Detect which cell encompasses the target text, then output its (X, Y) center coordinate. 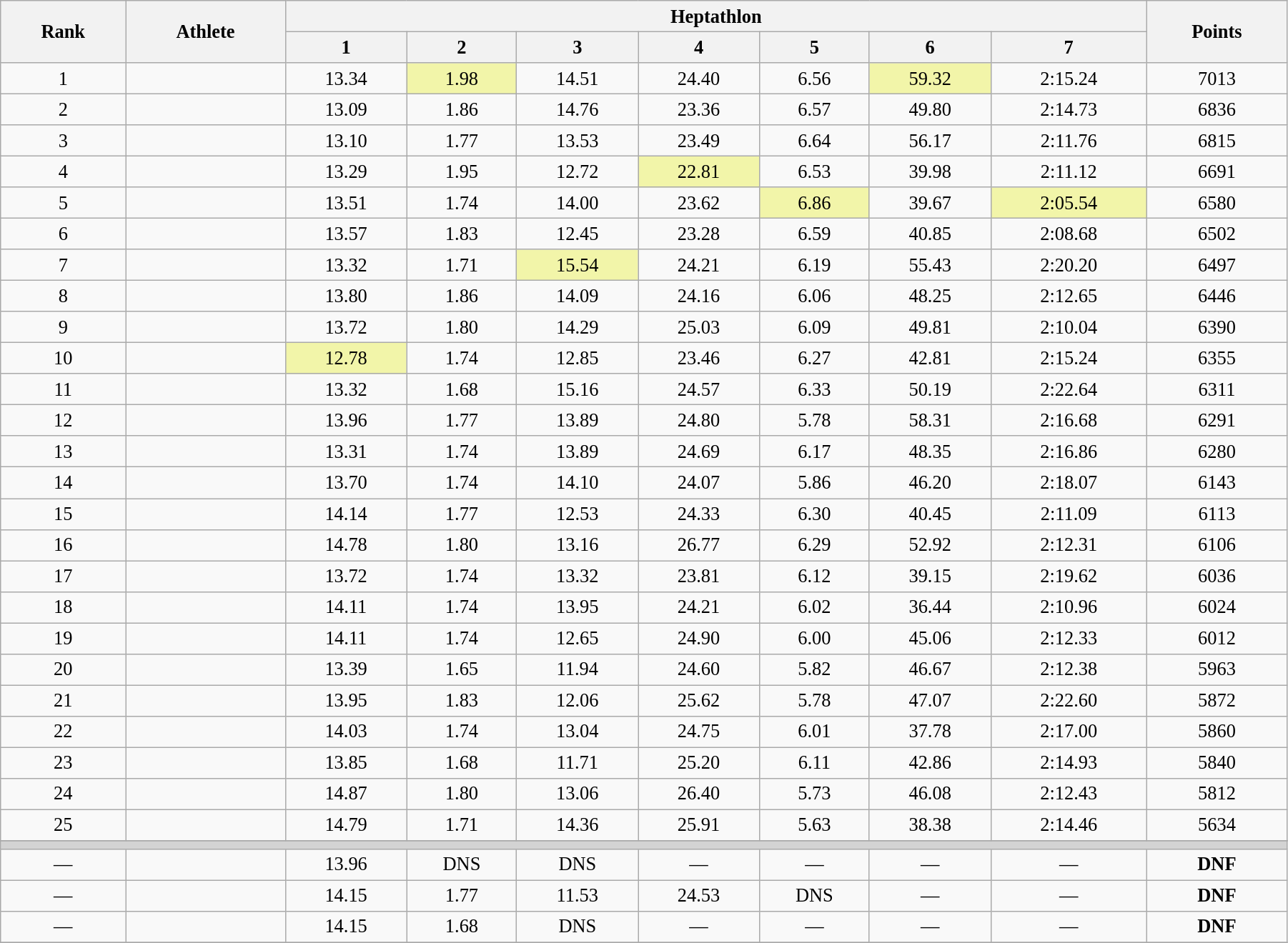
5860 (1217, 732)
6.30 (814, 514)
14.79 (346, 825)
12.65 (578, 638)
12.72 (578, 171)
2:22.64 (1069, 389)
56.17 (930, 141)
6.86 (814, 203)
15.54 (578, 265)
12.45 (578, 234)
21 (63, 700)
6106 (1217, 545)
13.06 (578, 794)
6497 (1217, 265)
8 (63, 296)
23.36 (699, 109)
6.59 (814, 234)
13.29 (346, 171)
13.16 (578, 545)
6.29 (814, 545)
12.53 (578, 514)
13 (63, 451)
13.04 (578, 732)
42.81 (930, 358)
2:18.07 (1069, 483)
5634 (1217, 825)
55.43 (930, 265)
6.27 (814, 358)
14 (63, 483)
42.86 (930, 762)
14.00 (578, 203)
23.28 (699, 234)
25.20 (699, 762)
14.09 (578, 296)
14.87 (346, 794)
52.92 (930, 545)
1.98 (462, 78)
24.75 (699, 732)
2:05.54 (1069, 203)
6.33 (814, 389)
6280 (1217, 451)
20 (63, 669)
14.29 (578, 327)
46.67 (930, 669)
14.03 (346, 732)
48.35 (930, 451)
Rank (63, 31)
2:11.76 (1069, 141)
13.85 (346, 762)
Points (1217, 31)
2:08.68 (1069, 234)
38.38 (930, 825)
5.63 (814, 825)
46.08 (930, 794)
2:11.09 (1069, 514)
24.07 (699, 483)
13.10 (346, 141)
Athlete (206, 31)
2:14.46 (1069, 825)
24.57 (699, 389)
40.45 (930, 514)
13.53 (578, 141)
6.64 (814, 141)
46.20 (930, 483)
6815 (1217, 141)
13.51 (346, 203)
6.17 (814, 451)
15 (63, 514)
22 (63, 732)
1.65 (462, 669)
11.94 (578, 669)
12.78 (346, 358)
39.15 (930, 576)
6.57 (814, 109)
6.11 (814, 762)
2:20.20 (1069, 265)
2:17.00 (1069, 732)
6.53 (814, 171)
6502 (1217, 234)
11.53 (578, 896)
5963 (1217, 669)
Heptathlon (716, 16)
23.62 (699, 203)
2:10.04 (1069, 327)
2:10.96 (1069, 607)
49.80 (930, 109)
6.19 (814, 265)
17 (63, 576)
25.91 (699, 825)
11 (63, 389)
12 (63, 420)
2:16.86 (1069, 451)
40.85 (930, 234)
13.80 (346, 296)
6024 (1217, 607)
24.80 (699, 420)
14.76 (578, 109)
6.00 (814, 638)
22.81 (699, 171)
6.01 (814, 732)
23.46 (699, 358)
9 (63, 327)
2:11.12 (1069, 171)
5.82 (814, 669)
12.06 (578, 700)
24.16 (699, 296)
6355 (1217, 358)
6446 (1217, 296)
13.34 (346, 78)
6.02 (814, 607)
5.86 (814, 483)
11.71 (578, 762)
23.49 (699, 141)
6.09 (814, 327)
18 (63, 607)
6691 (1217, 171)
2:22.60 (1069, 700)
24.60 (699, 669)
50.19 (930, 389)
45.06 (930, 638)
15.16 (578, 389)
14.14 (346, 514)
6113 (1217, 514)
47.07 (930, 700)
24.33 (699, 514)
37.78 (930, 732)
16 (63, 545)
6390 (1217, 327)
14.10 (578, 483)
19 (63, 638)
5872 (1217, 700)
2:12.38 (1069, 669)
2:12.65 (1069, 296)
6311 (1217, 389)
24.53 (699, 896)
14.78 (346, 545)
13.57 (346, 234)
6.06 (814, 296)
7013 (1217, 78)
12.85 (578, 358)
48.25 (930, 296)
14.51 (578, 78)
13.31 (346, 451)
24.40 (699, 78)
6836 (1217, 109)
13.39 (346, 669)
6012 (1217, 638)
2:16.68 (1069, 420)
59.32 (930, 78)
23.81 (699, 576)
14.36 (578, 825)
2:14.73 (1069, 109)
6291 (1217, 420)
25 (63, 825)
2:12.33 (1069, 638)
1.95 (462, 171)
6036 (1217, 576)
6.12 (814, 576)
5.73 (814, 794)
23 (63, 762)
6580 (1217, 203)
24 (63, 794)
2:12.31 (1069, 545)
5812 (1217, 794)
58.31 (930, 420)
2:14.93 (1069, 762)
10 (63, 358)
49.81 (930, 327)
5840 (1217, 762)
26.77 (699, 545)
25.62 (699, 700)
6.56 (814, 78)
6143 (1217, 483)
2:19.62 (1069, 576)
24.90 (699, 638)
36.44 (930, 607)
13.09 (346, 109)
2:12.43 (1069, 794)
39.98 (930, 171)
26.40 (699, 794)
39.67 (930, 203)
13.70 (346, 483)
24.69 (699, 451)
25.03 (699, 327)
